Output the [X, Y] coordinate of the center of the cell containing the given text.  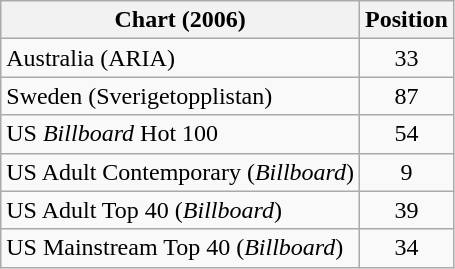
87 [407, 96]
US Adult Top 40 (Billboard) [180, 210]
Australia (ARIA) [180, 58]
9 [407, 172]
US Mainstream Top 40 (Billboard) [180, 248]
Chart (2006) [180, 20]
39 [407, 210]
54 [407, 134]
34 [407, 248]
Position [407, 20]
Sweden (Sverigetopplistan) [180, 96]
33 [407, 58]
US Billboard Hot 100 [180, 134]
US Adult Contemporary (Billboard) [180, 172]
